Pinpoint the cell where the given text exists, returning its [x, y] midpoint coordinate. 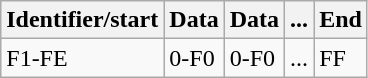
End [341, 20]
Identifier/start [82, 20]
F1-FE [82, 58]
FF [341, 58]
